Return the [x, y] coordinate for the center point of the cell that contains the specified text.  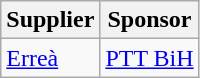
Sponsor [150, 20]
Supplier [50, 20]
Erreà [50, 58]
PTT BiH [150, 58]
